Determine the [X, Y] coordinate at the center of the cell enclosing the given text.  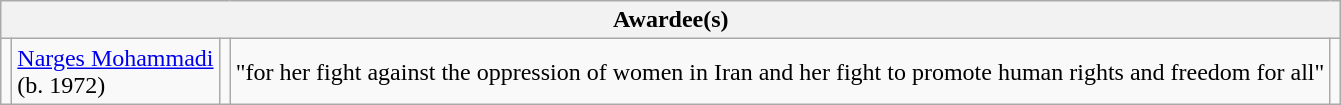
Awardee(s) [671, 20]
"for her fight against the oppression of women in Iran and her fight to promote human rights and freedom for all" [780, 72]
Narges Mohammadi(b. 1972) [116, 72]
